Extract the [x, y] coordinate from the center of the cell holding the provided text.  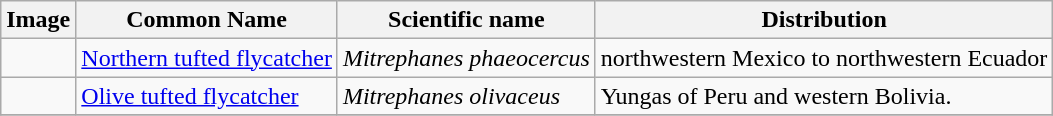
Image [38, 20]
Scientific name [466, 20]
Olive tufted flycatcher [207, 96]
Mitrephanes phaeocercus [466, 58]
Yungas of Peru and western Bolivia. [824, 96]
Northern tufted flycatcher [207, 58]
Common Name [207, 20]
Mitrephanes olivaceus [466, 96]
northwestern Mexico to northwestern Ecuador [824, 58]
Distribution [824, 20]
